From the cell containing the given text, extract its center point as (x, y) coordinate. 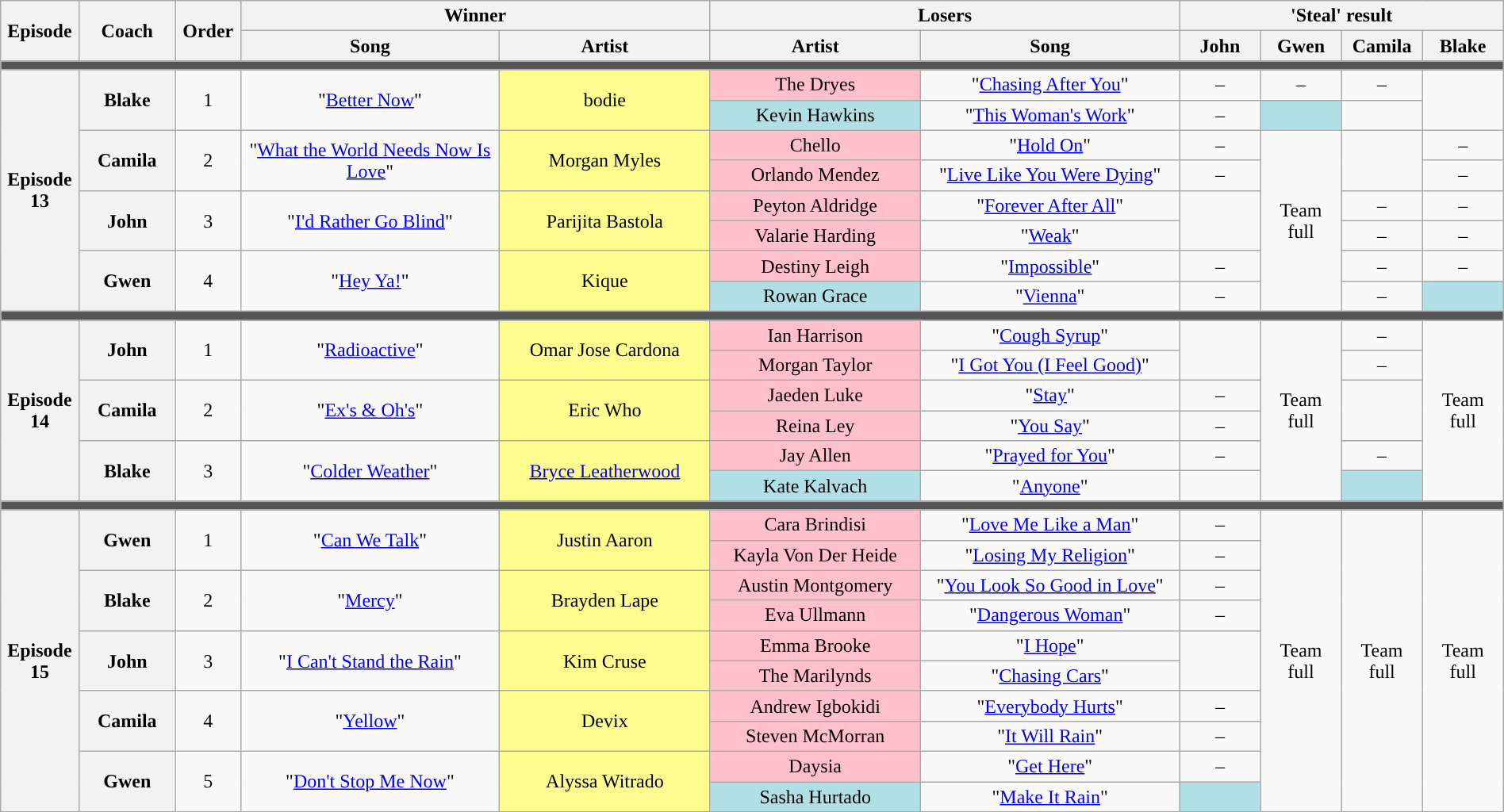
Orlando Mendez (815, 175)
"Yellow" (370, 721)
Eva Ullmann (815, 615)
"Don't Stop Me Now" (370, 781)
"What the World Needs Now Is Love" (370, 160)
Ian Harrison (815, 335)
Justin Aaron (604, 540)
"I Hope" (1050, 645)
"Love Me Like a Man" (1050, 525)
"Mercy" (370, 600)
Coach (127, 31)
"Vienna" (1050, 296)
Destiny Leigh (815, 266)
'Steal' result (1341, 16)
The Marilynds (815, 676)
"I Can't Stand the Rain" (370, 661)
"Can We Talk" (370, 540)
"You Look So Good in Love" (1050, 585)
Daysia (815, 766)
"Better Now" (370, 100)
"Weak" (1050, 236)
Steven McMorran (815, 736)
The Dryes (815, 85)
Cara Brindisi (815, 525)
Emma Brooke (815, 645)
Order (208, 31)
Rowan Grace (815, 296)
Kim Cruse (604, 661)
"Live Like You Were Dying" (1050, 175)
Alyssa Witrado (604, 781)
"Everybody Hurts" (1050, 706)
Winner (475, 16)
Episode (40, 31)
Bryce Leatherwood (604, 471)
Peyton Aldridge (815, 205)
Eric Who (604, 411)
Parijita Bastola (604, 220)
"Colder Weather" (370, 471)
Jaeden Luke (815, 396)
"Get Here" (1050, 766)
Brayden Lape (604, 600)
Episode 14 (40, 411)
Valarie Harding (815, 236)
Kique (604, 281)
Losers (945, 16)
"Stay" (1050, 396)
"Chasing After You" (1050, 85)
"Impossible" (1050, 266)
"Hey Ya!" (370, 281)
"Make It Rain" (1050, 797)
"Anyone" (1050, 486)
Chello (815, 145)
"It Will Rain" (1050, 736)
5 (208, 781)
Devix (604, 721)
"Chasing Cars" (1050, 676)
Reina Ley (815, 426)
bodie (604, 100)
Andrew Igbokidi (815, 706)
"Forever After All" (1050, 205)
Omar Jose Cardona (604, 350)
Kevin Hawkins (815, 115)
Episode 15 (40, 661)
Austin Montgomery (815, 585)
"You Say" (1050, 426)
Episode 13 (40, 190)
Morgan Myles (604, 160)
"Radioactive" (370, 350)
"Cough Syrup" (1050, 335)
Sasha Hurtado (815, 797)
"I'd Rather Go Blind" (370, 220)
"This Woman's Work" (1050, 115)
Jay Allen (815, 456)
"Hold On" (1050, 145)
"I Got You (I Feel Good)" (1050, 366)
"Losing My Religion" (1050, 555)
"Prayed for You" (1050, 456)
Kayla Von Der Heide (815, 555)
Kate Kalvach (815, 486)
Morgan Taylor (815, 366)
"Ex's & Oh's" (370, 411)
"Dangerous Woman" (1050, 615)
